Output the [X, Y] coordinate of the center of the cell containing the given text.  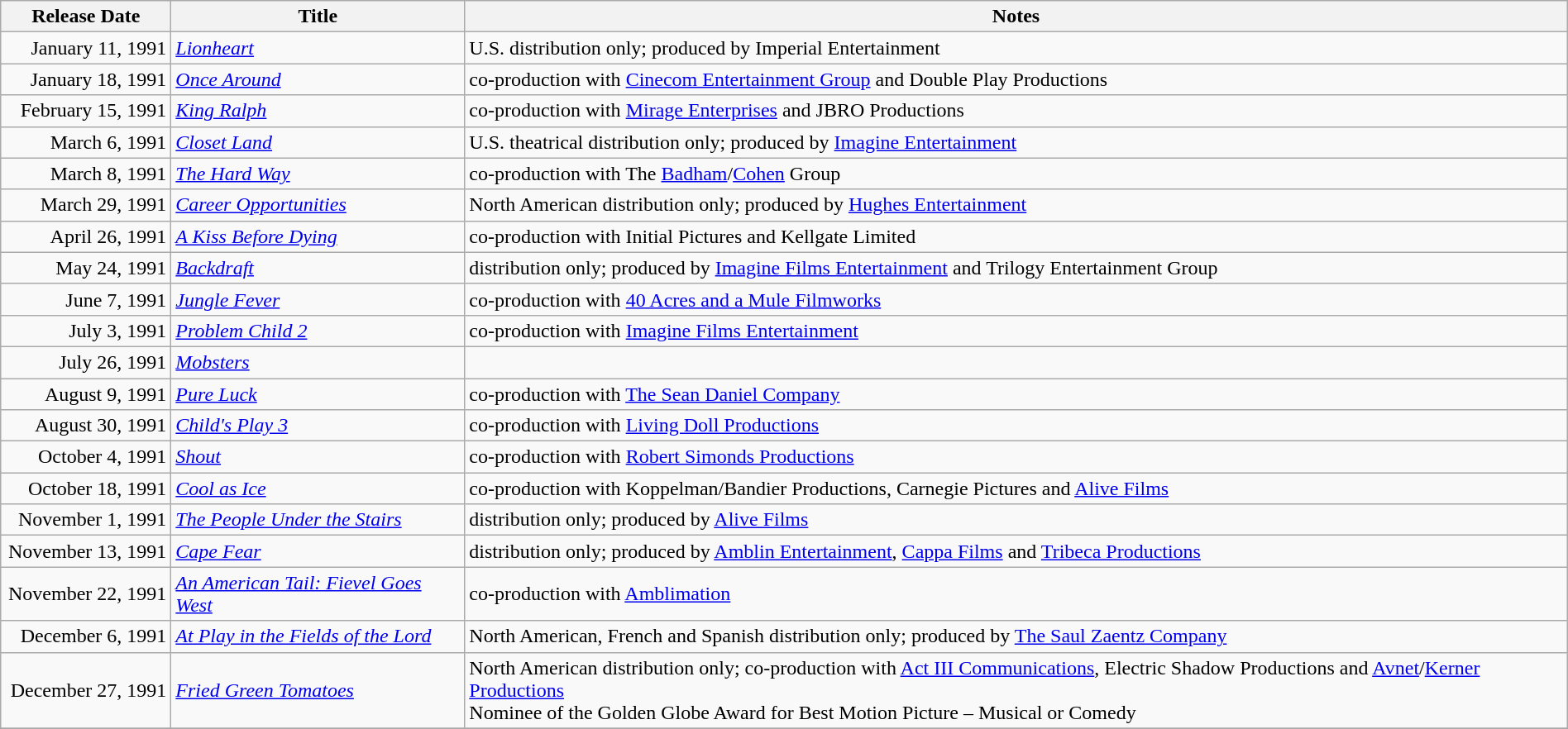
distribution only; produced by Amblin Entertainment, Cappa Films and Tribeca Productions [1016, 551]
July 26, 1991 [86, 362]
Title [318, 17]
April 26, 1991 [86, 236]
August 30, 1991 [86, 426]
distribution only; produced by Alive Films [1016, 520]
Mobsters [318, 362]
co-production with The Badham/Cohen Group [1016, 174]
Cape Fear [318, 551]
January 11, 1991 [86, 48]
March 6, 1991 [86, 142]
U.S. theatrical distribution only; produced by Imagine Entertainment [1016, 142]
Lionheart [318, 48]
May 24, 1991 [86, 268]
distribution only; produced by Imagine Films Entertainment and Trilogy Entertainment Group [1016, 268]
The People Under the Stairs [318, 520]
October 4, 1991 [86, 457]
November 13, 1991 [86, 551]
March 29, 1991 [86, 205]
December 27, 1991 [86, 690]
Notes [1016, 17]
November 22, 1991 [86, 593]
Problem Child 2 [318, 331]
co-production with 40 Acres and a Mule Filmworks [1016, 299]
Closet Land [318, 142]
March 8, 1991 [86, 174]
co-production with Initial Pictures and Kellgate Limited [1016, 236]
January 18, 1991 [86, 79]
Cool as Ice [318, 488]
An American Tail: Fievel Goes West [318, 593]
co-production with Imagine Films Entertainment [1016, 331]
November 1, 1991 [86, 520]
co-production with Mirage Enterprises and JBRO Productions [1016, 111]
A Kiss Before Dying [318, 236]
Release Date [86, 17]
Jungle Fever [318, 299]
February 15, 1991 [86, 111]
co-production with The Sean Daniel Company [1016, 394]
Career Opportunities [318, 205]
Fried Green Tomatoes [318, 690]
June 7, 1991 [86, 299]
Once Around [318, 79]
co-production with Living Doll Productions [1016, 426]
Backdraft [318, 268]
Pure Luck [318, 394]
August 9, 1991 [86, 394]
North American, French and Spanish distribution only; produced by The Saul Zaentz Company [1016, 636]
U.S. distribution only; produced by Imperial Entertainment [1016, 48]
Child's Play 3 [318, 426]
co-production with Amblimation [1016, 593]
July 3, 1991 [86, 331]
King Ralph [318, 111]
North American distribution only; produced by Hughes Entertainment [1016, 205]
Shout [318, 457]
co-production with Robert Simonds Productions [1016, 457]
co-production with Koppelman/Bandier Productions, Carnegie Pictures and Alive Films [1016, 488]
December 6, 1991 [86, 636]
co-production with Cinecom Entertainment Group and Double Play Productions [1016, 79]
At Play in the Fields of the Lord [318, 636]
October 18, 1991 [86, 488]
The Hard Way [318, 174]
